Search for the cell housing the specified text and yield its (x, y) center coordinate. 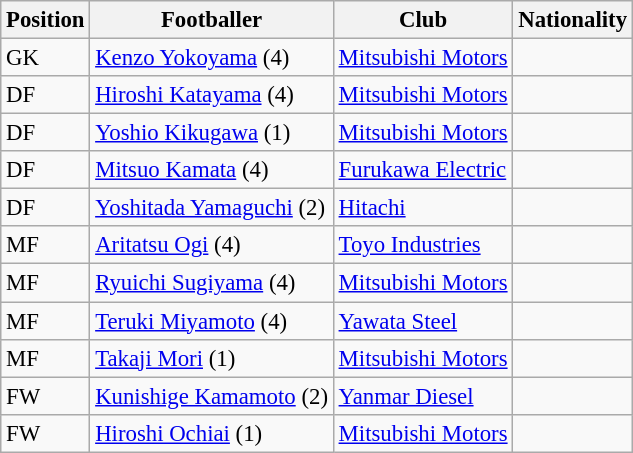
Kenzo Yokoyama (4) (212, 58)
Yanmar Diesel (423, 396)
Kunishige Kamamoto (2) (212, 396)
Hiroshi Katayama (4) (212, 95)
Nationality (572, 20)
Takaji Mori (1) (212, 358)
Hitachi (423, 208)
Ryuichi Sugiyama (4) (212, 283)
Footballer (212, 20)
Furukawa Electric (423, 170)
Yoshio Kikugawa (1) (212, 133)
Position (46, 20)
Yoshitada Yamaguchi (2) (212, 208)
Hiroshi Ochiai (1) (212, 433)
Toyo Industries (423, 245)
Aritatsu Ogi (4) (212, 245)
GK (46, 58)
Yawata Steel (423, 321)
Club (423, 20)
Mitsuo Kamata (4) (212, 170)
Teruki Miyamoto (4) (212, 321)
